Provide the (X, Y) coordinate of the cell's center where the given text is located.  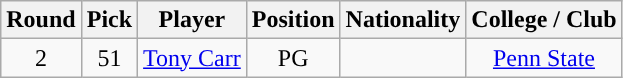
Nationality (403, 20)
Tony Carr (192, 58)
College / Club (544, 20)
Round (41, 20)
Position (293, 20)
2 (41, 58)
Player (192, 20)
51 (109, 58)
PG (293, 58)
Pick (109, 20)
Penn State (544, 58)
